Output the (X, Y) coordinate of the center of the cell containing the given text.  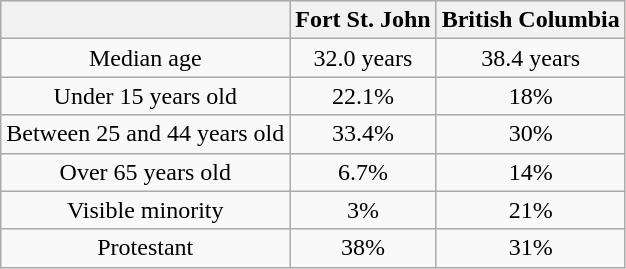
Over 65 years old (146, 172)
18% (530, 96)
Protestant (146, 248)
Between 25 and 44 years old (146, 134)
22.1% (363, 96)
6.7% (363, 172)
33.4% (363, 134)
14% (530, 172)
38% (363, 248)
3% (363, 210)
Visible minority (146, 210)
Median age (146, 58)
32.0 years (363, 58)
30% (530, 134)
Under 15 years old (146, 96)
21% (530, 210)
British Columbia (530, 20)
31% (530, 248)
Fort St. John (363, 20)
38.4 years (530, 58)
